Capture the cell that displays the provided text and extract its [x, y] central coordinate. 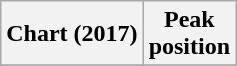
Chart (2017) [72, 34]
Peakposition [189, 34]
